Provide the (x, y) coordinate of the cell's center where the given text is located.  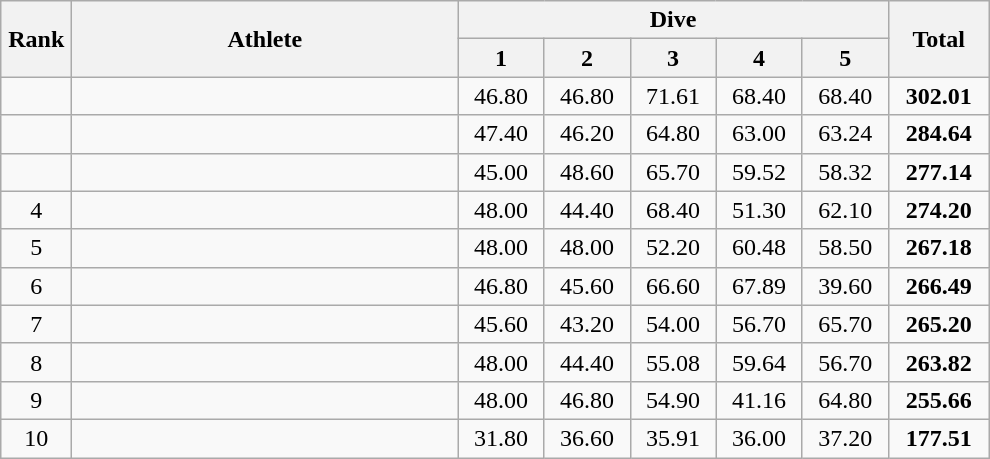
36.60 (587, 438)
55.08 (673, 362)
284.64 (938, 134)
41.16 (759, 400)
277.14 (938, 172)
6 (36, 286)
48.60 (587, 172)
274.20 (938, 210)
54.90 (673, 400)
46.20 (587, 134)
71.61 (673, 96)
1 (501, 58)
302.01 (938, 96)
52.20 (673, 248)
54.00 (673, 324)
59.52 (759, 172)
267.18 (938, 248)
8 (36, 362)
67.89 (759, 286)
47.40 (501, 134)
36.00 (759, 438)
7 (36, 324)
37.20 (845, 438)
66.60 (673, 286)
43.20 (587, 324)
177.51 (938, 438)
255.66 (938, 400)
63.24 (845, 134)
62.10 (845, 210)
63.00 (759, 134)
Rank (36, 39)
3 (673, 58)
Athlete (265, 39)
9 (36, 400)
10 (36, 438)
60.48 (759, 248)
Total (938, 39)
51.30 (759, 210)
59.64 (759, 362)
266.49 (938, 286)
45.00 (501, 172)
263.82 (938, 362)
31.80 (501, 438)
265.20 (938, 324)
58.32 (845, 172)
39.60 (845, 286)
35.91 (673, 438)
2 (587, 58)
58.50 (845, 248)
Dive (673, 20)
